Identify which cell holds the provided text, then report its (X, Y) central coordinate. 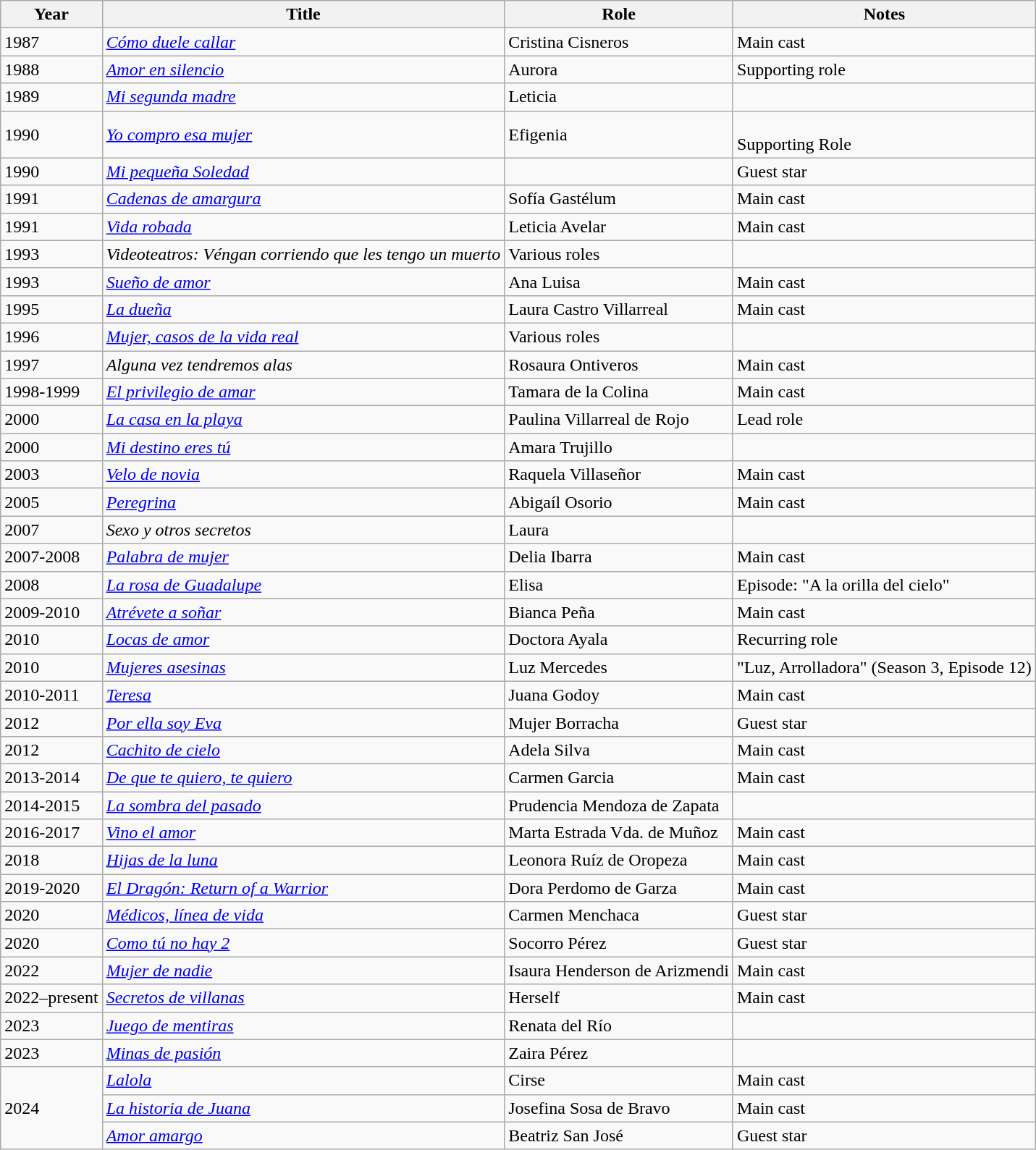
Prudencia Mendoza de Zapata (619, 806)
Yo compro esa mujer (303, 135)
Mi destino eres tú (303, 447)
Abigaíl Osorio (619, 502)
La sombra del pasado (303, 806)
Supporting role (884, 69)
Rosaura Ontiveros (619, 364)
Cachito de cielo (303, 750)
Lead role (884, 420)
El Dragón: Return of a Warrior (303, 888)
Mujer Borracha (619, 722)
1998-1999 (51, 392)
Leticia (619, 97)
Sexo y otros secretos (303, 530)
Leticia Avelar (619, 227)
Sueño de amor (303, 282)
Socorro Pérez (619, 943)
Cirse (619, 1081)
Mi segunda madre (303, 97)
2010-2011 (51, 695)
Aurora (619, 69)
1996 (51, 337)
Teresa (303, 695)
Josefina Sosa de Bravo (619, 1108)
Vida robada (303, 227)
Como tú no hay 2 (303, 943)
Mi pequeña Soledad (303, 172)
1988 (51, 69)
Peregrina (303, 502)
Cristina Cisneros (619, 42)
2007-2008 (51, 557)
Delia Ibarra (619, 557)
Vino el amor (303, 833)
Laura (619, 530)
Role (619, 14)
Beatriz San José (619, 1136)
El privilegio de amar (303, 392)
2019-2020 (51, 888)
Velo de novia (303, 475)
Efigenia (619, 135)
Cómo duele callar (303, 42)
Carmen Menchaca (619, 916)
Carmen Garcia (619, 777)
Isaura Henderson de Arizmendi (619, 971)
Paulina Villarreal de Rojo (619, 420)
Zaira Pérez (619, 1053)
Mujer de nadie (303, 971)
2022–present (51, 998)
Amara Trujillo (619, 447)
Hijas de la luna (303, 861)
1995 (51, 309)
Alguna vez tendremos alas (303, 364)
2013-2014 (51, 777)
Adela Silva (619, 750)
Recurring role (884, 640)
Amor en silencio (303, 69)
De que te quiero, te quiero (303, 777)
Médicos, línea de vida (303, 916)
2003 (51, 475)
2024 (51, 1108)
Palabra de mujer (303, 557)
La rosa de Guadalupe (303, 585)
Laura Castro Villarreal (619, 309)
Videoteatros: Véngan corriendo que les tengo un muerto (303, 254)
Locas de amor (303, 640)
Year (51, 14)
2014-2015 (51, 806)
Sofía Gastélum (619, 199)
La casa en la playa (303, 420)
2022 (51, 971)
Juego de mentiras (303, 1026)
Bianca Peña (619, 612)
2016-2017 (51, 833)
Minas de pasión (303, 1053)
2009-2010 (51, 612)
Lalola (303, 1081)
2005 (51, 502)
Marta Estrada Vda. de Muñoz (619, 833)
Amor amargo (303, 1136)
2018 (51, 861)
Renata del Río (619, 1026)
Cadenas de amargura (303, 199)
Tamara de la Colina (619, 392)
La dueña (303, 309)
2008 (51, 585)
Notes (884, 14)
Secretos de villanas (303, 998)
1997 (51, 364)
Herself (619, 998)
"Luz, Arrolladora" (Season 3, Episode 12) (884, 667)
Leonora Ruíz de Oropeza (619, 861)
1987 (51, 42)
La historia de Juana (303, 1108)
Mujeres asesinas (303, 667)
Ana Luisa (619, 282)
2007 (51, 530)
Mujer, casos de la vida real (303, 337)
Episode: "A la orilla del cielo" (884, 585)
Doctora Ayala (619, 640)
Supporting Role (884, 135)
Juana Godoy (619, 695)
Raquela Villaseñor (619, 475)
Elisa (619, 585)
Dora Perdomo de Garza (619, 888)
1989 (51, 97)
Luz Mercedes (619, 667)
Por ella soy Eva (303, 722)
Atrévete a soñar (303, 612)
Title (303, 14)
